Scan for the cell matching the given text and deliver its [x, y] coordinate at center. 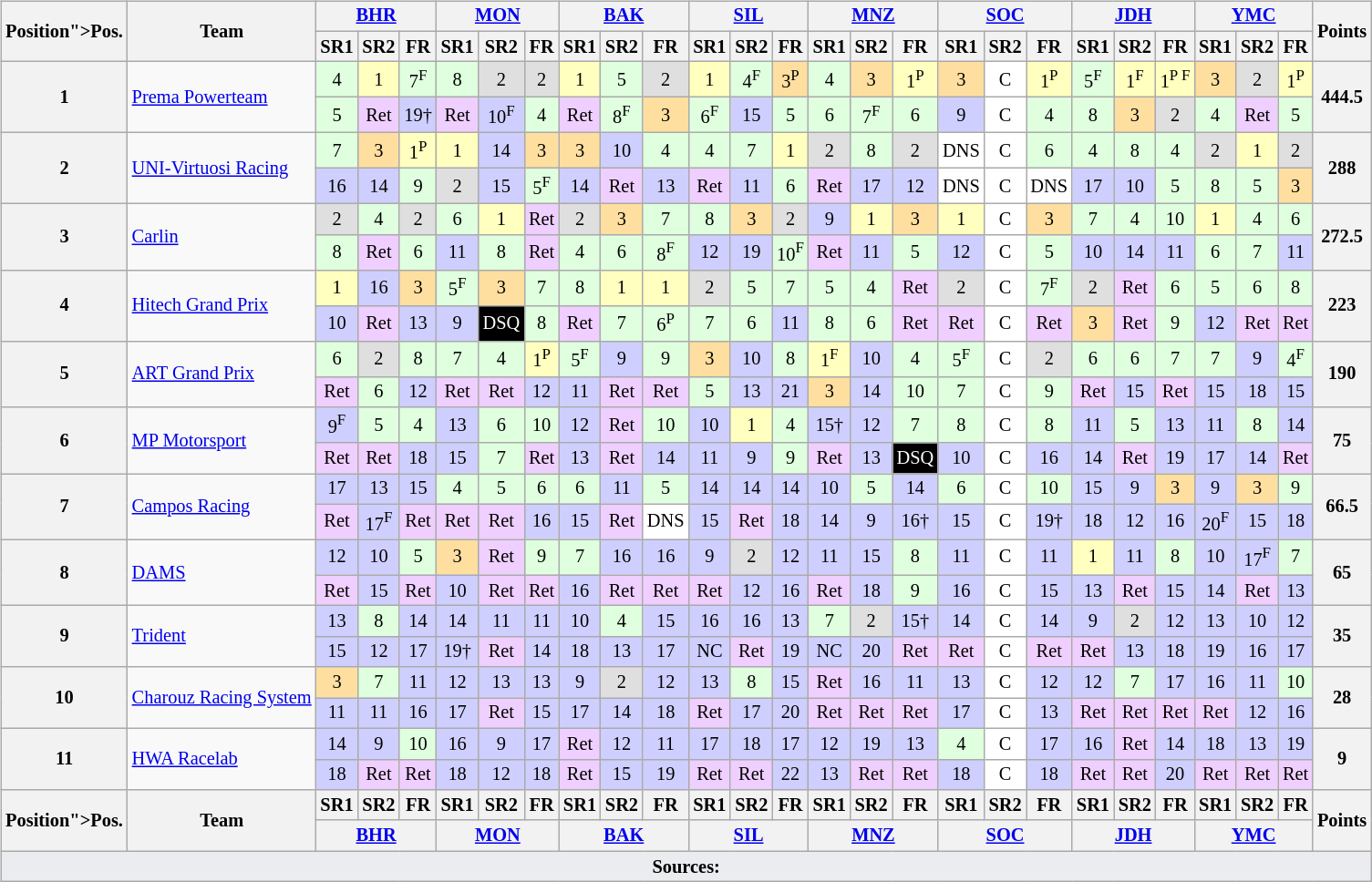
MP Motorsport [222, 441]
Prema Powerteam [222, 97]
Hitech Grand Prix [222, 305]
223 [1342, 305]
190 [1342, 374]
Charouz Racing System [222, 698]
3P [790, 80]
UNI-Virtuosi Racing [222, 169]
28 [1342, 698]
ART Grand Prix [222, 374]
272.5 [1342, 237]
DAMS [222, 572]
Campos Racing [222, 507]
66.5 [1342, 507]
6P [665, 323]
16† [915, 521]
35 [1342, 636]
75 [1342, 441]
288 [1342, 169]
1P F [1175, 80]
65 [1342, 572]
21 [790, 392]
444.5 [1342, 97]
HWA Racelab [222, 758]
6F [709, 115]
Carlin [222, 237]
20F [1215, 521]
9F [337, 425]
22 [790, 774]
Sources: [686, 867]
Trident [222, 636]
